Return the (X, Y) coordinate for the center point of the cell that contains the specified text.  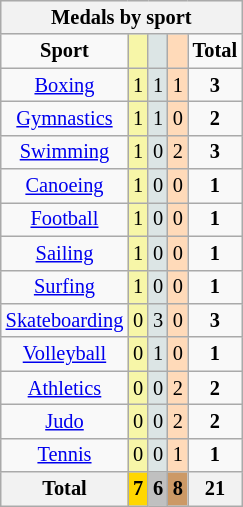
Athletics (64, 388)
Surfing (64, 287)
Judo (64, 421)
Skateboarding (64, 320)
6 (158, 489)
Volleyball (64, 354)
Gymnastics (64, 118)
Tennis (64, 455)
Swimming (64, 152)
Sport (64, 51)
7 (138, 489)
Boxing (64, 85)
8 (178, 489)
21 (215, 489)
Canoeing (64, 186)
Sailing (64, 253)
Medals by sport (122, 17)
Football (64, 219)
